Output the [x, y] coordinate of the center of the cell containing the given text.  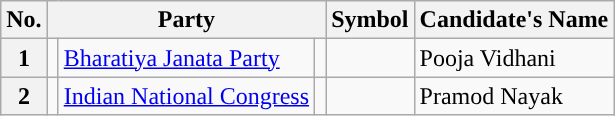
Candidate's Name [514, 20]
2 [24, 96]
Pooja Vidhani [514, 58]
Party [186, 20]
Pramod Nayak [514, 96]
Symbol [370, 20]
Bharatiya Janata Party [186, 58]
No. [24, 20]
1 [24, 58]
Indian National Congress [186, 96]
